Identify which cell holds the provided text, then report its (X, Y) central coordinate. 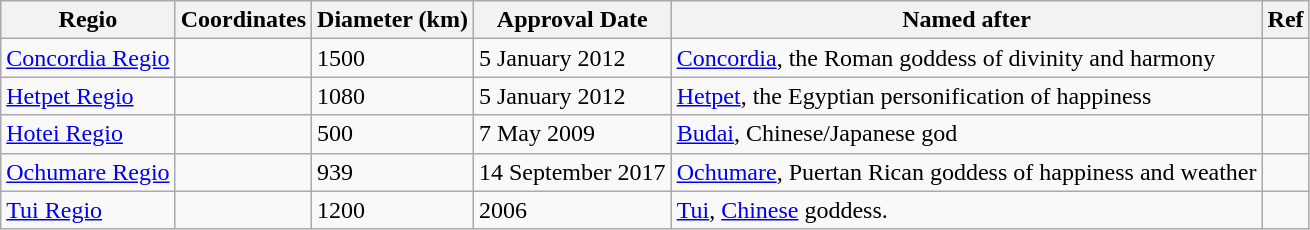
Budai, Chinese/Japanese god (966, 134)
2006 (572, 210)
Hotei Regio (88, 134)
500 (393, 134)
Regio (88, 20)
Approval Date (572, 20)
1500 (393, 58)
Named after (966, 20)
Concordia, the Roman goddess of divinity and harmony (966, 58)
Tui Regio (88, 210)
Ref (1286, 20)
Tui, Chinese goddess. (966, 210)
14 September 2017 (572, 172)
7 May 2009 (572, 134)
Hetpet Regio (88, 96)
1080 (393, 96)
Coordinates (243, 20)
Hetpet, the Egyptian personification of happiness (966, 96)
1200 (393, 210)
Diameter (km) (393, 20)
939 (393, 172)
Ochumare, Puertan Rican goddess of happiness and weather (966, 172)
Ochumare Regio (88, 172)
Concordia Regio (88, 58)
